Capture the cell that displays the provided text and extract its (x, y) central coordinate. 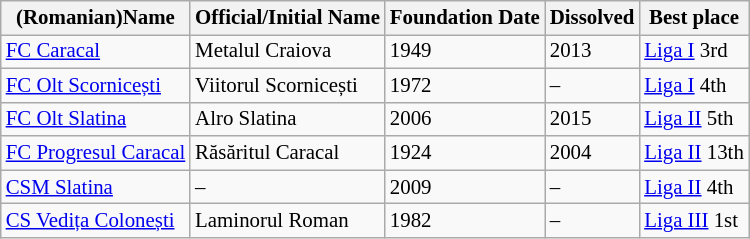
FC Caracal (96, 51)
Alro Slatina (288, 119)
2015 (592, 119)
Viitorul Scornicești (288, 85)
1949 (465, 51)
Metalul Craiova (288, 51)
Liga II 4th (694, 187)
2004 (592, 153)
1982 (465, 221)
Best place (694, 18)
Dissolved (592, 18)
Laminorul Roman (288, 221)
Liga II 5th (694, 119)
FC Olt Scornicești (96, 85)
Liga I 4th (694, 85)
Foundation Date (465, 18)
Răsăritul Caracal (288, 153)
Official/Initial Name (288, 18)
2006 (465, 119)
FC Progresul Caracal (96, 153)
CS Vedița Colonești (96, 221)
Liga I 3rd (694, 51)
1924 (465, 153)
2009 (465, 187)
Liga II 13th (694, 153)
CSM Slatina (96, 187)
FC Olt Slatina (96, 119)
2013 (592, 51)
(Romanian)Name (96, 18)
1972 (465, 85)
Liga III 1st (694, 221)
